From the cell containing the given text, extract its center point as (x, y) coordinate. 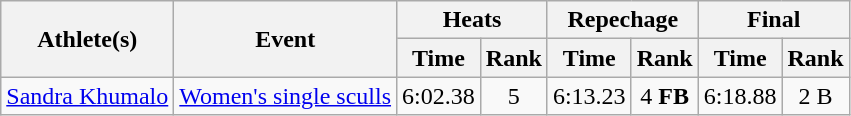
Athlete(s) (88, 39)
Event (286, 39)
Sandra Khumalo (88, 96)
Heats (472, 20)
Repechage (622, 20)
Women's single sculls (286, 96)
4 FB (664, 96)
2 B (816, 96)
6:02.38 (439, 96)
6:18.88 (740, 96)
5 (514, 96)
6:13.23 (589, 96)
Final (774, 20)
